Extract the [x, y] coordinate from the center of the cell holding the provided text.  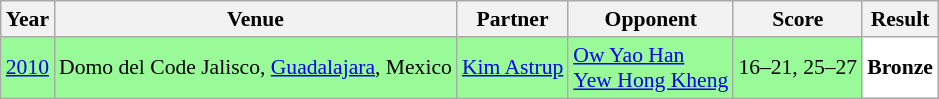
Domo del Code Jalisco, Guadalajara, Mexico [256, 68]
Opponent [650, 19]
Bronze [900, 68]
Partner [512, 19]
Ow Yao Han Yew Hong Kheng [650, 68]
Score [798, 19]
Venue [256, 19]
Year [28, 19]
Kim Astrup [512, 68]
Result [900, 19]
16–21, 25–27 [798, 68]
2010 [28, 68]
